Locate the cell with the specified text and output its [X, Y] center coordinate. 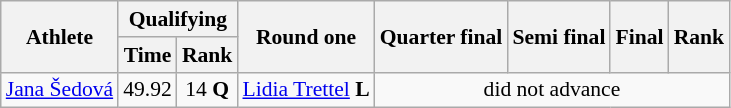
Round one [306, 36]
Jana Šedová [60, 90]
Lidia Trettel L [306, 90]
Final [639, 36]
did not advance [552, 90]
49.92 [148, 90]
Athlete [60, 36]
Time [148, 55]
Quarter final [442, 36]
Semi final [558, 36]
Qualifying [178, 19]
14 Q [208, 90]
